Provide the (X, Y) coordinate of the cell's center where the given text is located.  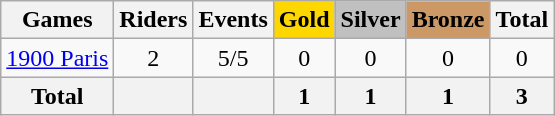
Bronze (448, 20)
5/5 (233, 58)
3 (522, 96)
2 (154, 58)
Events (233, 20)
Games (58, 20)
Gold (304, 20)
1900 Paris (58, 58)
Riders (154, 20)
Silver (370, 20)
